From the cell containing the given text, extract its center point as [X, Y] coordinate. 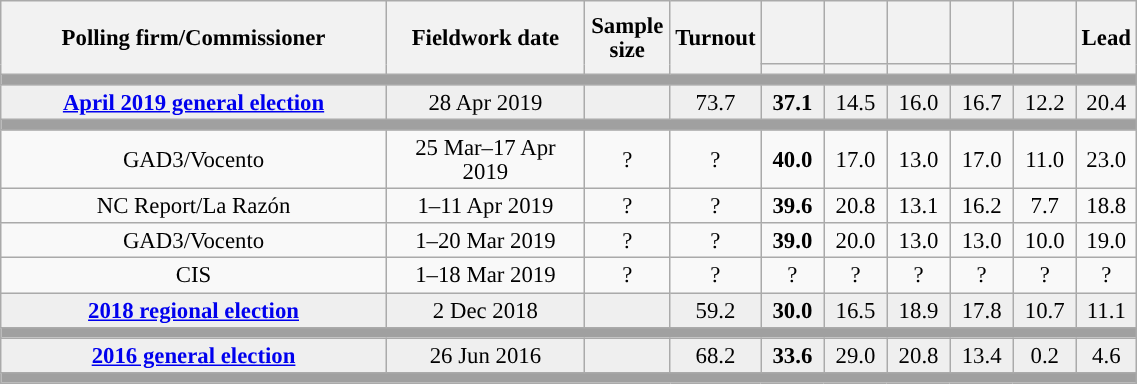
7.7 [1044, 206]
73.7 [716, 102]
30.0 [792, 310]
12.2 [1044, 102]
23.0 [1106, 160]
Turnout [716, 38]
11.0 [1044, 160]
2016 general election [194, 356]
20.4 [1106, 102]
16.5 [856, 310]
1–18 Mar 2019 [485, 276]
37.1 [792, 102]
39.6 [792, 206]
2 Dec 2018 [485, 310]
10.0 [1044, 242]
14.5 [856, 102]
April 2019 general election [194, 102]
10.7 [1044, 310]
59.2 [716, 310]
Fieldwork date [485, 38]
Lead [1106, 38]
29.0 [856, 356]
25 Mar–17 Apr 2019 [485, 160]
33.6 [792, 356]
Polling firm/Commissioner [194, 38]
13.4 [982, 356]
17.8 [982, 310]
18.9 [918, 310]
CIS [194, 276]
26 Jun 2016 [485, 356]
11.1 [1106, 310]
39.0 [792, 242]
0.2 [1044, 356]
18.8 [1106, 206]
16.7 [982, 102]
1–20 Mar 2019 [485, 242]
68.2 [716, 356]
Sample size [627, 38]
20.0 [856, 242]
NC Report/La Razón [194, 206]
16.0 [918, 102]
19.0 [1106, 242]
40.0 [792, 160]
1–11 Apr 2019 [485, 206]
13.1 [918, 206]
2018 regional election [194, 310]
28 Apr 2019 [485, 102]
4.6 [1106, 356]
16.2 [982, 206]
